Locate the cell with the specified text and output its [X, Y] center coordinate. 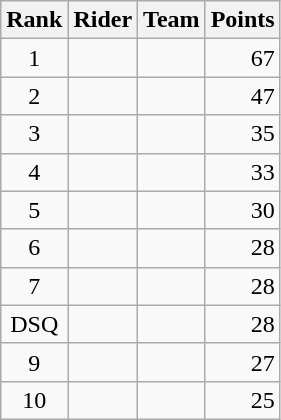
47 [242, 96]
67 [242, 58]
3 [34, 134]
33 [242, 172]
Team [172, 20]
10 [34, 400]
27 [242, 362]
2 [34, 96]
4 [34, 172]
7 [34, 286]
Points [242, 20]
1 [34, 58]
DSQ [34, 324]
6 [34, 248]
25 [242, 400]
35 [242, 134]
30 [242, 210]
9 [34, 362]
Rider [103, 20]
5 [34, 210]
Rank [34, 20]
